Identify which cell holds the provided text, then report its (X, Y) central coordinate. 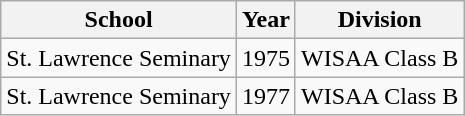
1977 (266, 96)
Division (379, 20)
School (119, 20)
1975 (266, 58)
Year (266, 20)
